Detect which cell encompasses the target text, then output its [x, y] center coordinate. 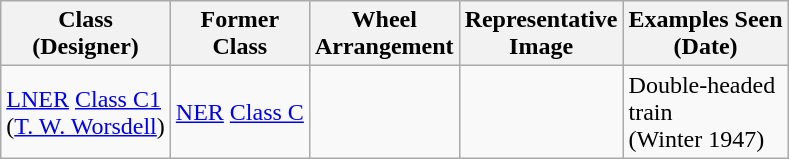
Examples Seen(Date) [706, 34]
Double-headed train (Winter 1947) [706, 112]
WheelArrangement [384, 34]
FormerClass [240, 34]
NER Class C [240, 112]
LNER Class C1(T. W. Worsdell) [86, 112]
RepresentativeImage [541, 34]
Class(Designer) [86, 34]
